Pinpoint the cell where the given text exists, returning its [x, y] midpoint coordinate. 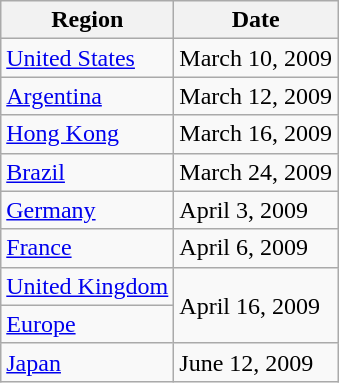
United States [88, 58]
Hong Kong [88, 134]
June 12, 2009 [256, 362]
Europe [88, 324]
March 12, 2009 [256, 96]
Region [88, 20]
Japan [88, 362]
Argentina [88, 96]
March 16, 2009 [256, 134]
April 3, 2009 [256, 210]
March 10, 2009 [256, 58]
France [88, 248]
Date [256, 20]
United Kingdom [88, 286]
Germany [88, 210]
April 16, 2009 [256, 305]
March 24, 2009 [256, 172]
April 6, 2009 [256, 248]
Brazil [88, 172]
